Capture the cell that displays the provided text and extract its (x, y) central coordinate. 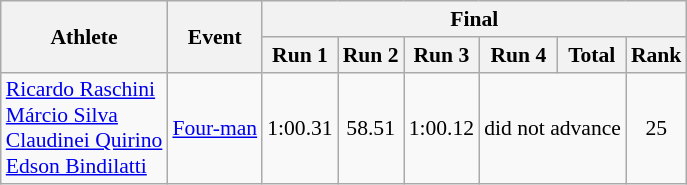
Athlete (84, 36)
Run 4 (518, 55)
25 (656, 128)
Final (474, 19)
Run 3 (442, 55)
Run 1 (300, 55)
Event (214, 36)
1:00.31 (300, 128)
Run 2 (371, 55)
58.51 (371, 128)
Four-man (214, 128)
Total (592, 55)
1:00.12 (442, 128)
did not advance (552, 128)
Ricardo RaschiniMárcio SilvaClaudinei QuirinoEdson Bindilatti (84, 128)
Rank (656, 55)
